Search for the cell housing the specified text and yield its (x, y) center coordinate. 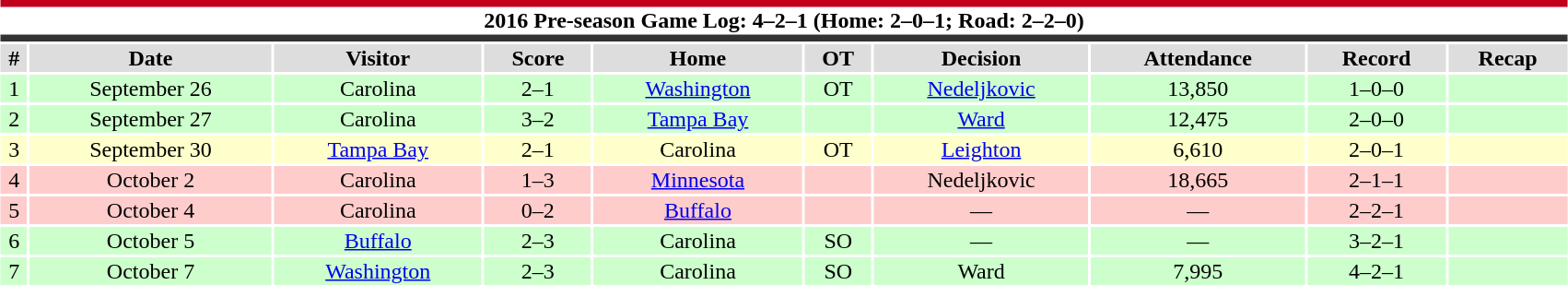
2–0–1 (1376, 149)
2016 Pre-season Game Log: 4–2–1 (Home: 2–0–1; Road: 2–2–0) (784, 20)
Date (151, 58)
3–2–1 (1376, 241)
October 4 (151, 210)
2 (15, 119)
September 27 (151, 119)
October 2 (151, 180)
Decision (981, 58)
6,610 (1198, 149)
3 (15, 149)
4 (15, 180)
18,665 (1198, 180)
Record (1376, 58)
2–1–1 (1376, 180)
Score (538, 58)
1–3 (538, 180)
2–2–1 (1376, 210)
September 26 (151, 89)
1–0–0 (1376, 89)
6 (15, 241)
Minnesota (698, 180)
1 (15, 89)
Recap (1507, 58)
7 (15, 271)
Leighton (981, 149)
Attendance (1198, 58)
4–2–1 (1376, 271)
3–2 (538, 119)
5 (15, 210)
Home (698, 58)
13,850 (1198, 89)
October 7 (151, 271)
0–2 (538, 210)
September 30 (151, 149)
7,995 (1198, 271)
2–0–0 (1376, 119)
October 5 (151, 241)
# (15, 58)
Visitor (378, 58)
12,475 (1198, 119)
